Capture the cell that displays the provided text and extract its [x, y] central coordinate. 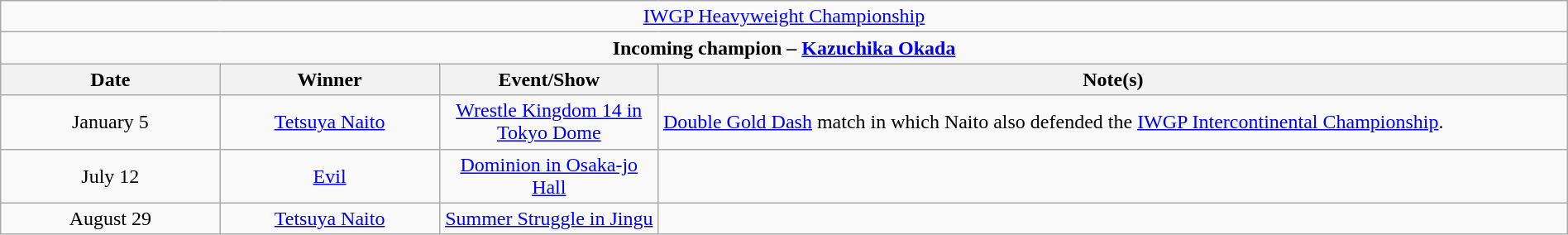
Summer Struggle in Jingu [549, 218]
Event/Show [549, 79]
January 5 [111, 122]
August 29 [111, 218]
July 12 [111, 175]
Date [111, 79]
Winner [329, 79]
Incoming champion – Kazuchika Okada [784, 48]
Evil [329, 175]
Note(s) [1113, 79]
Wrestle Kingdom 14 in Tokyo Dome [549, 122]
Double Gold Dash match in which Naito also defended the IWGP Intercontinental Championship. [1113, 122]
Dominion in Osaka-jo Hall [549, 175]
IWGP Heavyweight Championship [784, 17]
